Return (X, Y) of the center of cell containing provided text 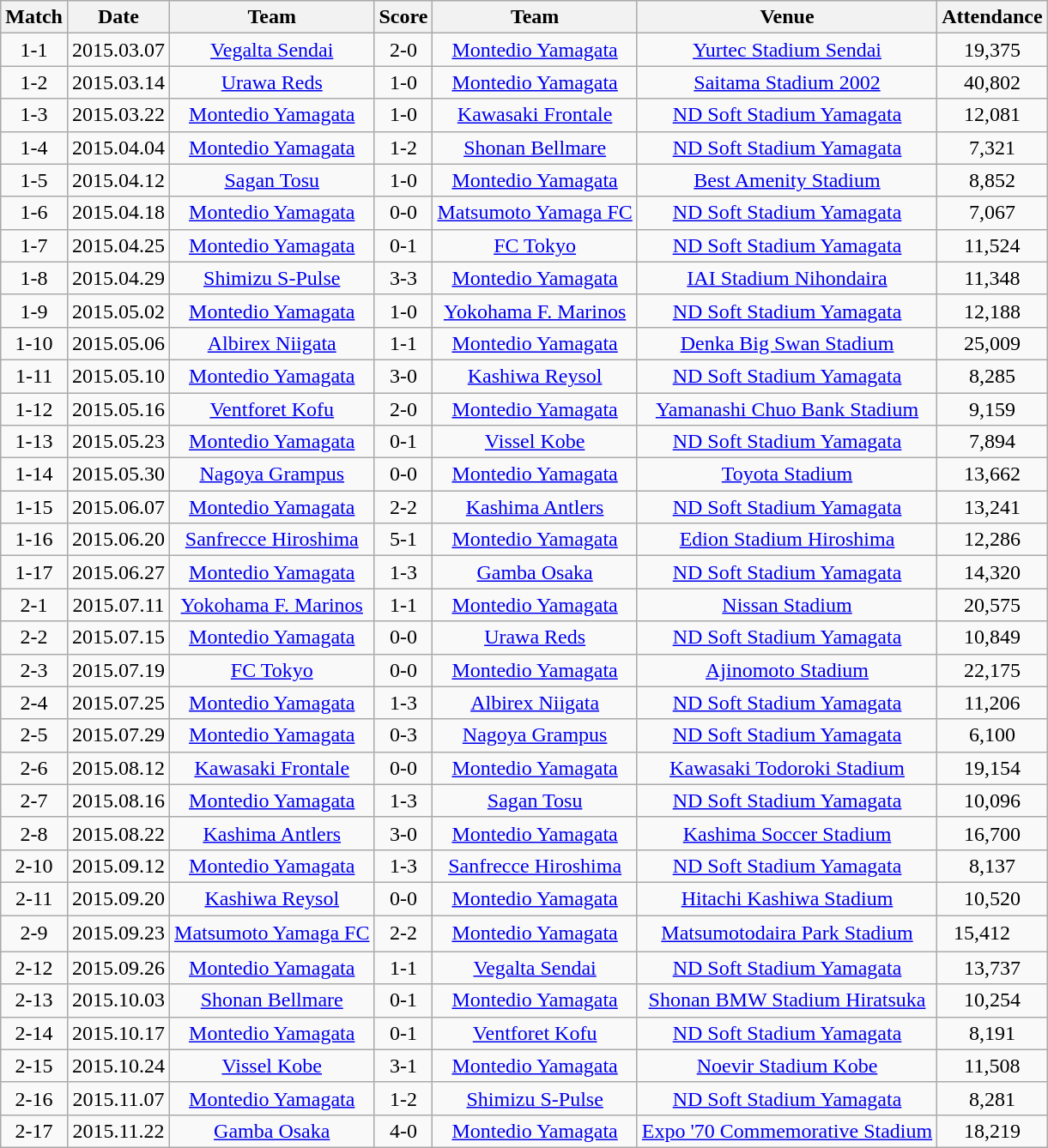
10,849 (992, 637)
4-0 (403, 1131)
12,081 (992, 115)
2015.04.12 (118, 180)
2015.05.06 (118, 343)
IAI Stadium Nihondaira (786, 278)
2-16 (34, 1098)
Venue (786, 17)
11,524 (992, 245)
13,662 (992, 474)
2015.05.16 (118, 409)
2015.07.11 (118, 605)
2015.06.07 (118, 507)
8,137 (992, 866)
1-7 (34, 245)
19,375 (992, 50)
2015.07.15 (118, 637)
6,100 (992, 735)
1-8 (34, 278)
11,508 (992, 1066)
2-12 (34, 968)
10,096 (992, 801)
1-15 (34, 507)
2015.07.25 (118, 703)
2-11 (34, 898)
10,254 (992, 1000)
10,520 (992, 898)
1-6 (34, 213)
2015.04.18 (118, 213)
1-17 (34, 572)
2015.05.10 (118, 376)
Kashima Soccer Stadium (786, 833)
2-1 (34, 605)
Attendance (992, 17)
Noevir Stadium Kobe (786, 1066)
2015.08.12 (118, 768)
7,067 (992, 213)
3-3 (403, 278)
Yurtec Stadium Sendai (786, 50)
8,281 (992, 1098)
16,700 (992, 833)
2015.05.02 (118, 311)
11,348 (992, 278)
8,852 (992, 180)
2015.10.17 (118, 1033)
Toyota Stadium (786, 474)
8,191 (992, 1033)
2015.03.07 (118, 50)
3-1 (403, 1066)
2015.07.29 (118, 735)
2015.10.24 (118, 1066)
Shonan BMW Stadium Hiratsuka (786, 1000)
2-7 (34, 801)
2015.08.16 (118, 801)
0-3 (403, 735)
Best Amenity Stadium (786, 180)
25,009 (992, 343)
12,286 (992, 540)
Score (403, 17)
2015.04.29 (118, 278)
2015.03.14 (118, 82)
2015.03.22 (118, 115)
2015.10.03 (118, 1000)
5-1 (403, 540)
2-9 (34, 934)
2-5 (34, 735)
2015.08.22 (118, 833)
1-9 (34, 311)
2015.05.23 (118, 442)
2015.11.22 (118, 1131)
2-6 (34, 768)
2015.11.07 (118, 1098)
Expo '70 Commemorative Stadium (786, 1131)
1-12 (34, 409)
8,285 (992, 376)
22,175 (992, 670)
Match (34, 17)
7,894 (992, 442)
9,159 (992, 409)
2-17 (34, 1131)
13,737 (992, 968)
2-3 (34, 670)
2-15 (34, 1066)
Hitachi Kashiwa Stadium (786, 898)
2015.07.19 (118, 670)
20,575 (992, 605)
2015.06.27 (118, 572)
1-16 (34, 540)
Ajinomoto Stadium (786, 670)
1-13 (34, 442)
Date (118, 17)
7,321 (992, 148)
1-10 (34, 343)
19,154 (992, 768)
1-5 (34, 180)
Nissan Stadium (786, 605)
2015.09.12 (118, 866)
2015.04.25 (118, 245)
Edion Stadium Hiroshima (786, 540)
2-10 (34, 866)
11,206 (992, 703)
2015.09.20 (118, 898)
13,241 (992, 507)
2-8 (34, 833)
Saitama Stadium 2002 (786, 82)
Matsumotodaira Park Stadium (786, 934)
2015.05.30 (118, 474)
Kawasaki Todoroki Stadium (786, 768)
14,320 (992, 572)
2-14 (34, 1033)
2015.06.20 (118, 540)
Denka Big Swan Stadium (786, 343)
18,219 (992, 1131)
2015.04.04 (118, 148)
2015.09.26 (118, 968)
2-13 (34, 1000)
1-14 (34, 474)
2-4 (34, 703)
15,412 (992, 934)
12,188 (992, 311)
2015.09.23 (118, 934)
1-4 (34, 148)
1-11 (34, 376)
40,802 (992, 82)
Yamanashi Chuo Bank Stadium (786, 409)
